Provide the [x, y] coordinate of the cell's center where the given text is located.  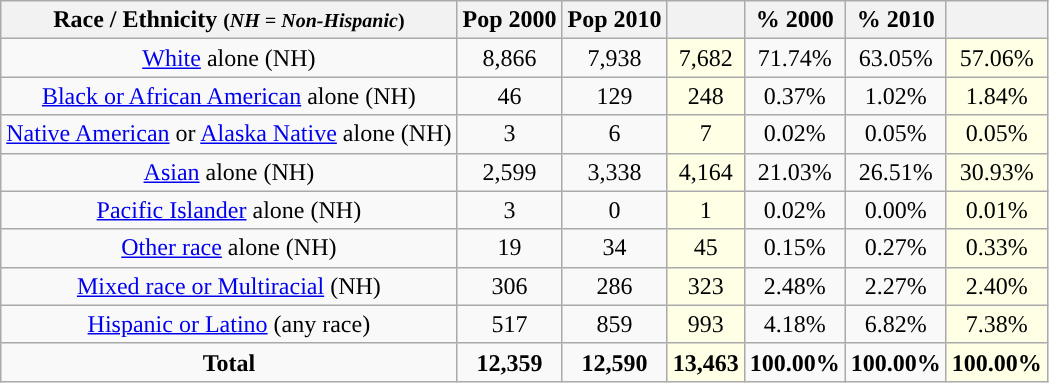
7.38% [996, 324]
21.03% [794, 172]
8,866 [510, 58]
Hispanic or Latino (any race) [229, 324]
517 [510, 324]
1 [706, 210]
859 [614, 324]
323 [706, 286]
0.37% [794, 96]
4,164 [706, 172]
7,938 [614, 58]
2.40% [996, 286]
Pacific Islander alone (NH) [229, 210]
2.48% [794, 286]
6.82% [896, 324]
% 2010 [896, 20]
0.00% [896, 210]
Black or African American alone (NH) [229, 96]
Mixed race or Multiracial (NH) [229, 286]
Asian alone (NH) [229, 172]
Other race alone (NH) [229, 248]
Race / Ethnicity (NH = Non-Hispanic) [229, 20]
6 [614, 134]
129 [614, 96]
34 [614, 248]
12,359 [510, 362]
0.15% [794, 248]
30.93% [996, 172]
Total [229, 362]
1.02% [896, 96]
7,682 [706, 58]
2.27% [896, 286]
46 [510, 96]
0.33% [996, 248]
286 [614, 286]
% 2000 [794, 20]
248 [706, 96]
45 [706, 248]
0.27% [896, 248]
13,463 [706, 362]
1.84% [996, 96]
306 [510, 286]
993 [706, 324]
4.18% [794, 324]
26.51% [896, 172]
71.74% [794, 58]
12,590 [614, 362]
7 [706, 134]
0 [614, 210]
2,599 [510, 172]
63.05% [896, 58]
0.01% [996, 210]
White alone (NH) [229, 58]
Pop 2000 [510, 20]
3,338 [614, 172]
57.06% [996, 58]
19 [510, 248]
Native American or Alaska Native alone (NH) [229, 134]
Pop 2010 [614, 20]
